Scan for the cell matching the given text and deliver its [X, Y] coordinate at center. 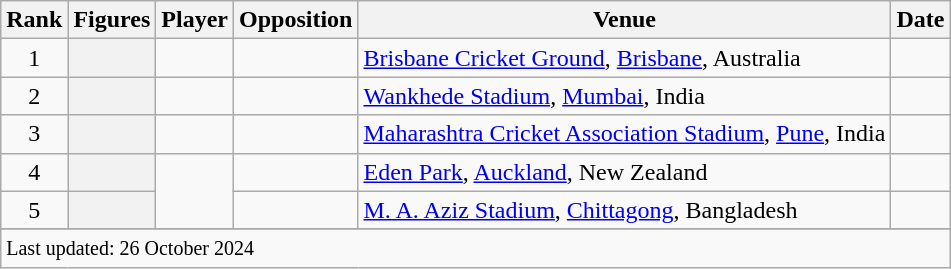
Opposition [296, 20]
1 [34, 58]
Last updated: 26 October 2024 [476, 248]
Wankhede Stadium, Mumbai, India [624, 96]
Eden Park, Auckland, New Zealand [624, 172]
4 [34, 172]
Brisbane Cricket Ground, Brisbane, Australia [624, 58]
Rank [34, 20]
Player [195, 20]
M. A. Aziz Stadium, Chittagong, Bangladesh [624, 210]
Maharashtra Cricket Association Stadium, Pune, India [624, 134]
Venue [624, 20]
5 [34, 210]
3 [34, 134]
Date [920, 20]
2 [34, 96]
Figures [112, 20]
